Determine the [x, y] coordinate at the center of the cell enclosing the given text.  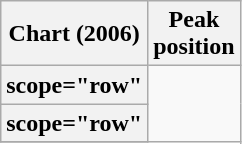
Chart (2006) [74, 34]
Peakposition [194, 34]
